Return [x, y] of the center of cell containing provided text 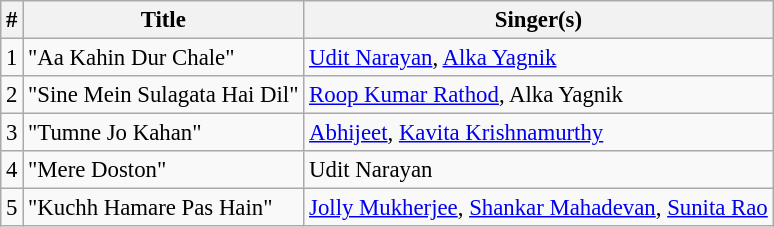
1 [12, 58]
"Mere Doston" [164, 170]
5 [12, 208]
Title [164, 20]
"Aa Kahin Dur Chale" [164, 58]
Abhijeet, Kavita Krishnamurthy [538, 133]
"Sine Mein Sulagata Hai Dil" [164, 95]
"Tumne Jo Kahan" [164, 133]
"Kuchh Hamare Pas Hain" [164, 208]
2 [12, 95]
4 [12, 170]
Jolly Mukherjee, Shankar Mahadevan, Sunita Rao [538, 208]
Singer(s) [538, 20]
Roop Kumar Rathod, Alka Yagnik [538, 95]
Udit Narayan [538, 170]
# [12, 20]
Udit Narayan, Alka Yagnik [538, 58]
3 [12, 133]
